Detect which cell encompasses the target text, then output its (X, Y) center coordinate. 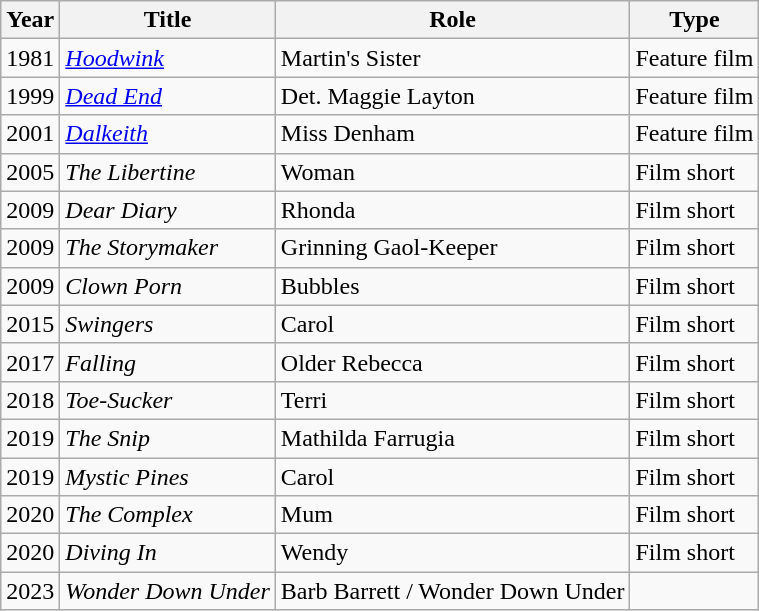
Falling (168, 362)
Mystic Pines (168, 477)
1981 (30, 58)
The Complex (168, 515)
2001 (30, 134)
Bubbles (452, 286)
Wonder Down Under (168, 591)
Rhonda (452, 210)
2017 (30, 362)
The Storymaker (168, 248)
Year (30, 20)
The Snip (168, 438)
2018 (30, 400)
2015 (30, 324)
The Libertine (168, 172)
Mathilda Farrugia (452, 438)
Wendy (452, 553)
Type (694, 20)
Hoodwink (168, 58)
Diving In (168, 553)
Dear Diary (168, 210)
Terri (452, 400)
Swingers (168, 324)
Woman (452, 172)
Older Rebecca (452, 362)
Dead End (168, 96)
Title (168, 20)
Clown Porn (168, 286)
Dalkeith (168, 134)
Grinning Gaol-Keeper (452, 248)
2023 (30, 591)
1999 (30, 96)
2005 (30, 172)
Mum (452, 515)
Barb Barrett / Wonder Down Under (452, 591)
Det. Maggie Layton (452, 96)
Toe-Sucker (168, 400)
Miss Denham (452, 134)
Martin's Sister (452, 58)
Role (452, 20)
